Provide the (X, Y) coordinate of the cell's center where the given text is located.  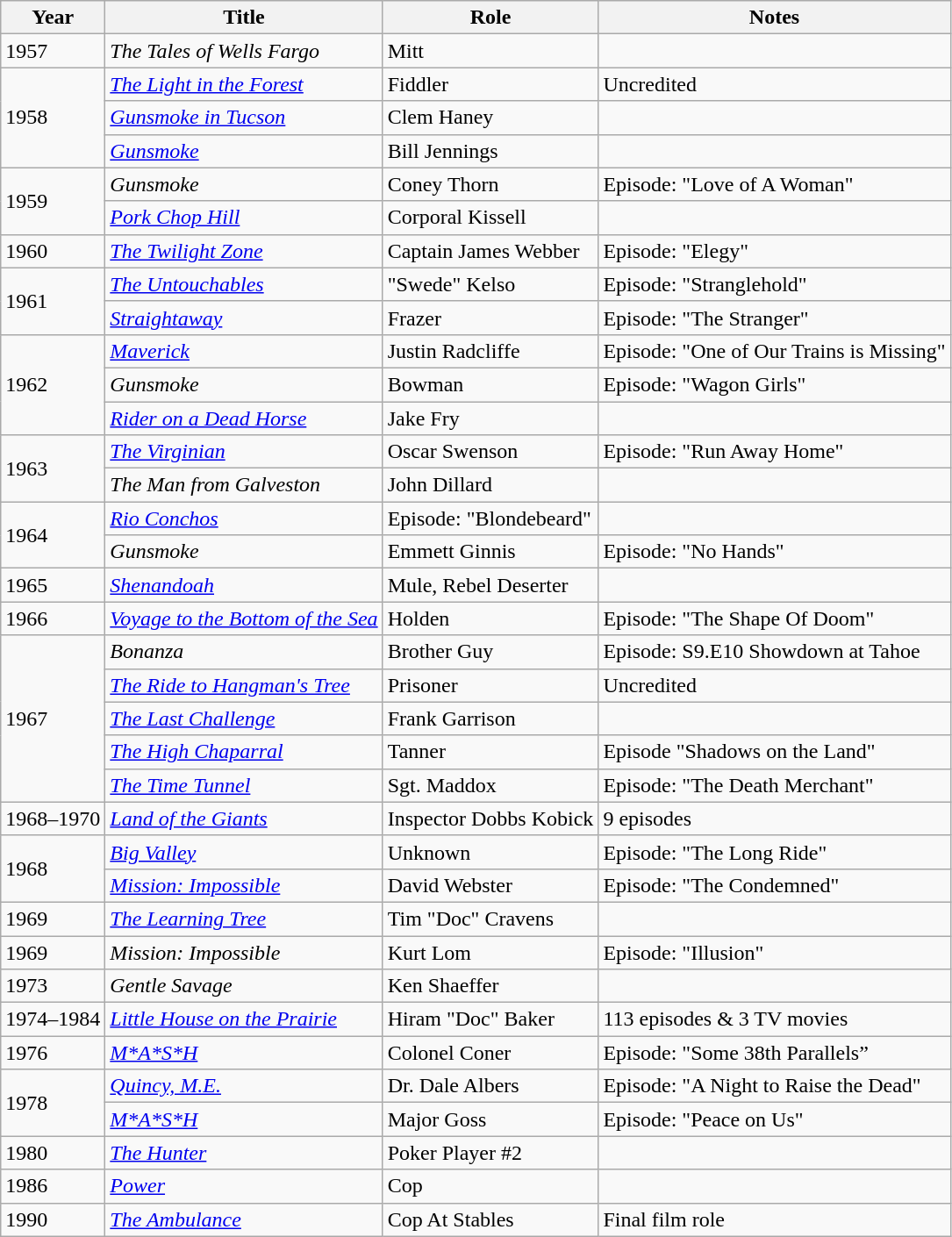
Land of the Giants (244, 819)
The Learning Tree (244, 919)
Big Valley (244, 852)
Episode: "The Shape Of Doom" (774, 618)
Pork Chop Hill (244, 218)
Bowman (490, 384)
Corporal Kissell (490, 218)
1978 (53, 1103)
The Light in the Forest (244, 84)
1968 (53, 869)
1990 (53, 1219)
Voyage to the Bottom of the Sea (244, 618)
Coney Thorn (490, 184)
1962 (53, 384)
1965 (53, 585)
Unknown (490, 852)
Gunsmoke in Tucson (244, 118)
Justin Radcliffe (490, 351)
Episode: "Blondebeard" (490, 518)
Episode: "The Condemned" (774, 885)
Year (53, 18)
Tim "Doc" Cravens (490, 919)
Straightaway (244, 318)
Episode: "One of Our Trains is Missing" (774, 351)
The Tales of Wells Fargo (244, 51)
Hiram "Doc" Baker (490, 1019)
The Virginian (244, 452)
Episode: "Some 38th Parallels” (774, 1053)
The Time Tunnel (244, 785)
The Hunter (244, 1153)
Episode: "Run Away Home" (774, 452)
Episode: "The Long Ride" (774, 852)
1986 (53, 1186)
Episode: "Peace on Us" (774, 1119)
1960 (53, 251)
Holden (490, 618)
"Swede" Kelso (490, 284)
The Man from Galveston (244, 485)
1957 (53, 51)
1980 (53, 1153)
1963 (53, 468)
Episode: "Elegy" (774, 251)
Episode: "Illusion" (774, 952)
Colonel Coner (490, 1053)
Tanner (490, 752)
1974–1984 (53, 1019)
Maverick (244, 351)
Frazer (490, 318)
Kurt Lom (490, 952)
Episode: "Love of A Woman" (774, 184)
9 episodes (774, 819)
1973 (53, 986)
The High Chaparral (244, 752)
Emmett Ginnis (490, 552)
The Twilight Zone (244, 251)
Fiddler (490, 84)
Major Goss (490, 1119)
Quincy, M.E. (244, 1086)
Episode: "Stranglehold" (774, 284)
The Last Challenge (244, 719)
1966 (53, 618)
Dr. Dale Albers (490, 1086)
The Untouchables (244, 284)
113 episodes & 3 TV movies (774, 1019)
Gentle Savage (244, 986)
Notes (774, 18)
Episode: S9.E10 Showdown at Tahoe (774, 652)
Power (244, 1186)
John Dillard (490, 485)
Brother Guy (490, 652)
Bonanza (244, 652)
1958 (53, 118)
The Ride to Hangman's Tree (244, 685)
1961 (53, 301)
1959 (53, 201)
Rio Conchos (244, 518)
Role (490, 18)
Mule, Rebel Deserter (490, 585)
Title (244, 18)
Captain James Webber (490, 251)
1964 (53, 535)
Rider on a Dead Horse (244, 418)
1968–1970 (53, 819)
Poker Player #2 (490, 1153)
Sgt. Maddox (490, 785)
Episode: "Wagon Girls" (774, 384)
1967 (53, 719)
Clem Haney (490, 118)
Episode: "The Stranger" (774, 318)
Episode: "No Hands" (774, 552)
Little House on the Prairie (244, 1019)
Mitt (490, 51)
1976 (53, 1053)
Ken Shaeffer (490, 986)
Inspector Dobbs Kobick (490, 819)
Frank Garrison (490, 719)
The Ambulance (244, 1219)
Cop At Stables (490, 1219)
Jake Fry (490, 418)
Shenandoah (244, 585)
Episode: "A Night to Raise the Dead" (774, 1086)
Cop (490, 1186)
Bill Jennings (490, 151)
Oscar Swenson (490, 452)
Episode "Shadows on the Land" (774, 752)
David Webster (490, 885)
Prisoner (490, 685)
Episode: "The Death Merchant" (774, 785)
Final film role (774, 1219)
